Identify which cell holds the provided text, then report its (x, y) central coordinate. 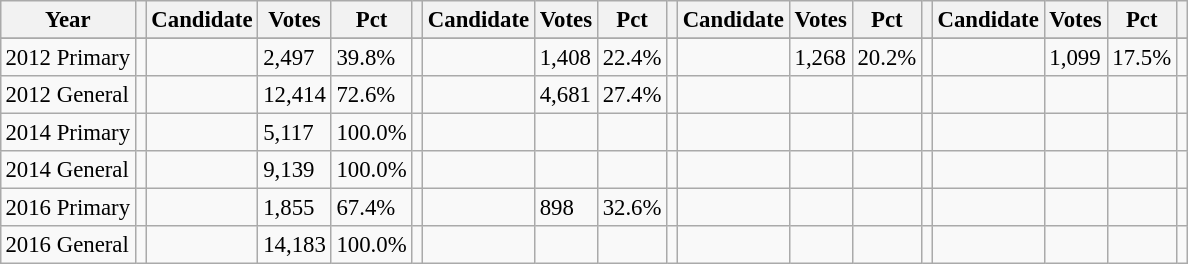
22.4% (632, 57)
27.4% (632, 95)
67.4% (372, 208)
17.5% (1142, 57)
1,268 (820, 57)
5,117 (294, 133)
2014 Primary (68, 133)
1,408 (566, 57)
12,414 (294, 95)
20.2% (886, 57)
39.8% (372, 57)
72.6% (372, 95)
Year (68, 20)
898 (566, 208)
1,855 (294, 208)
2012 General (68, 95)
14,183 (294, 245)
32.6% (632, 208)
2,497 (294, 57)
9,139 (294, 170)
2012 Primary (68, 57)
2014 General (68, 170)
2016 General (68, 245)
1,099 (1076, 57)
2016 Primary (68, 208)
4,681 (566, 95)
